Return the (x, y) coordinate for the center point of the cell that contains the specified text.  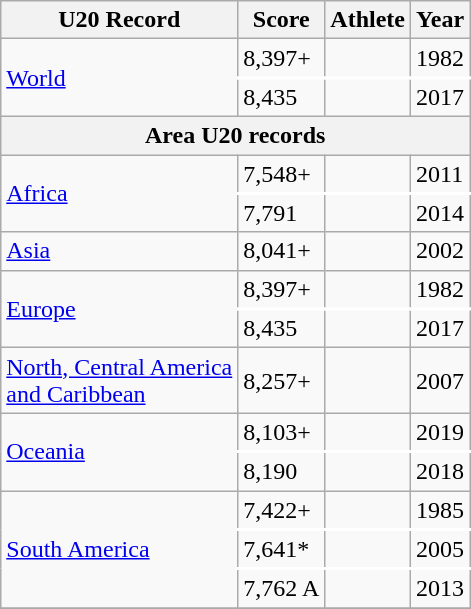
2005 (440, 549)
Asia (120, 251)
Oceania (120, 452)
8,103+ (282, 432)
2011 (440, 174)
2007 (440, 380)
Area U20 records (236, 135)
8,190 (282, 472)
7,641* (282, 549)
World (120, 78)
Athlete (368, 20)
Africa (120, 193)
Europe (120, 309)
2019 (440, 432)
Score (282, 20)
7,422+ (282, 510)
7,762 A (282, 588)
8,041+ (282, 251)
South America (120, 548)
Year (440, 20)
8,257+ (282, 380)
2013 (440, 588)
2018 (440, 472)
U20 Record (120, 20)
7,548+ (282, 174)
1985 (440, 510)
North, Central America and Caribbean (120, 380)
7,791 (282, 212)
2014 (440, 212)
2002 (440, 251)
